Detect which cell encompasses the target text, then output its (x, y) center coordinate. 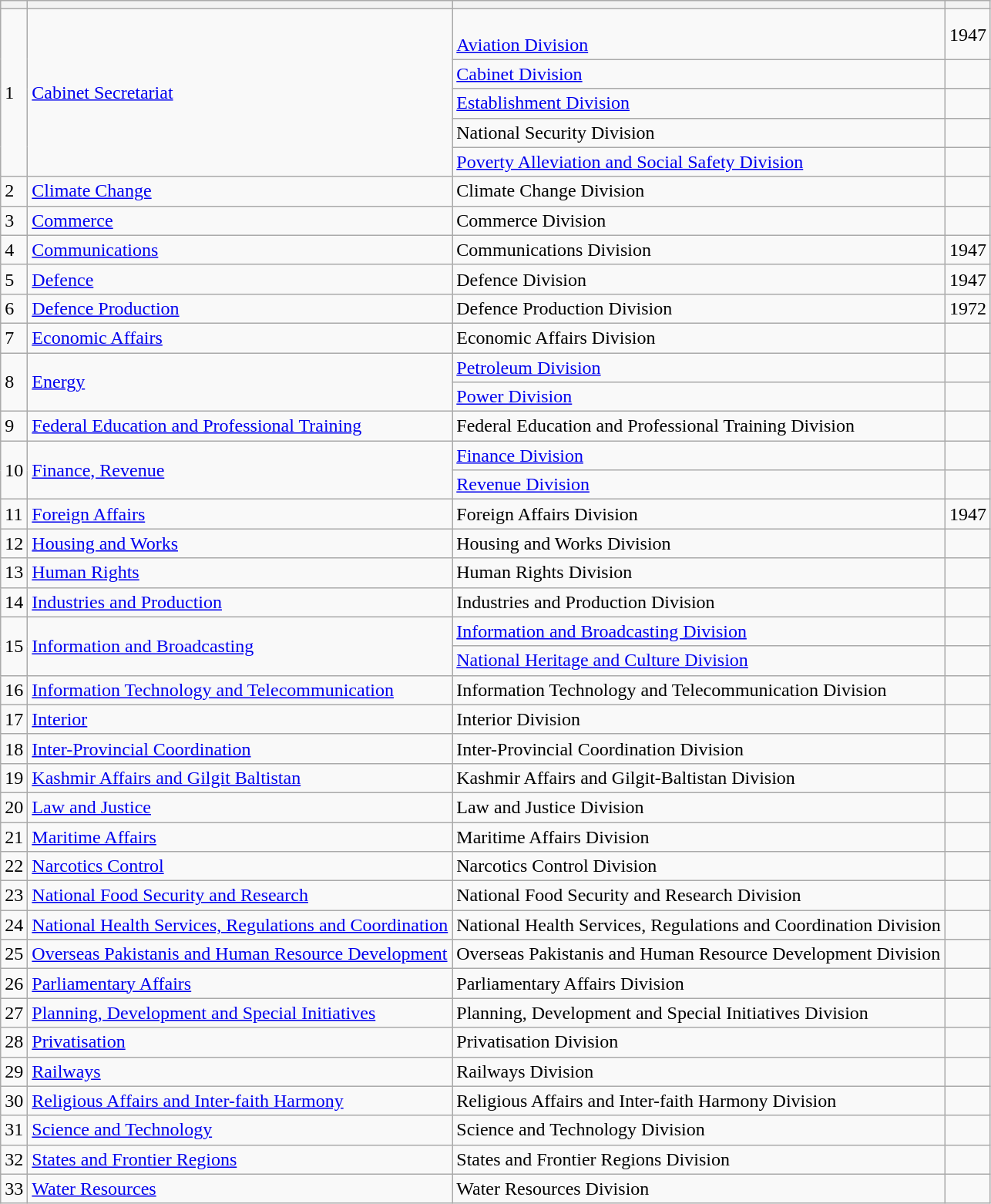
Aviation Division (699, 34)
Poverty Alleviation and Social Safety Division (699, 162)
Defence (240, 279)
Inter-Provincial Coordination Division (699, 748)
20 (14, 807)
6 (14, 308)
Federal Education and Professional Training Division (699, 426)
3 (14, 220)
17 (14, 719)
Economic Affairs Division (699, 338)
National Heritage and Culture Division (699, 661)
26 (14, 984)
7 (14, 338)
Information Technology and Telecommunication Division (699, 690)
19 (14, 778)
Science and Technology (240, 1130)
1972 (968, 308)
Maritime Affairs Division (699, 836)
1 (14, 92)
Revenue Division (699, 485)
Science and Technology Division (699, 1130)
Federal Education and Professional Training (240, 426)
Information Technology and Telecommunication (240, 690)
Foreign Affairs Division (699, 514)
8 (14, 382)
18 (14, 748)
Industries and Production Division (699, 602)
22 (14, 866)
States and Frontier Regions (240, 1159)
Commerce (240, 220)
Water Resources Division (699, 1189)
Overseas Pakistanis and Human Resource Development (240, 954)
25 (14, 954)
Narcotics Control (240, 866)
Privatisation (240, 1042)
30 (14, 1101)
Religious Affairs and Inter-faith Harmony (240, 1101)
14 (14, 602)
Communications (240, 250)
National Health Services, Regulations and Coordination (240, 925)
Religious Affairs and Inter-faith Harmony Division (699, 1101)
Power Division (699, 397)
Energy (240, 382)
Foreign Affairs (240, 514)
Industries and Production (240, 602)
Human Rights Division (699, 573)
9 (14, 426)
Commerce Division (699, 220)
4 (14, 250)
16 (14, 690)
Railways Division (699, 1071)
23 (14, 896)
Kashmir Affairs and Gilgit Baltistan (240, 778)
Housing and Works (240, 543)
Finance Division (699, 456)
Law and Justice Division (699, 807)
National Health Services, Regulations and Coordination Division (699, 925)
Finance, Revenue (240, 470)
21 (14, 836)
Parliamentary Affairs Division (699, 984)
Kashmir Affairs and Gilgit-Baltistan Division (699, 778)
Cabinet Division (699, 74)
Housing and Works Division (699, 543)
Economic Affairs (240, 338)
32 (14, 1159)
Interior Division (699, 719)
Privatisation Division (699, 1042)
33 (14, 1189)
10 (14, 470)
11 (14, 514)
Climate Change (240, 191)
13 (14, 573)
Information and Broadcasting Division (699, 631)
Overseas Pakistanis and Human Resource Development Division (699, 954)
15 (14, 646)
Information and Broadcasting (240, 646)
National Food Security and Research (240, 896)
National Food Security and Research Division (699, 896)
Narcotics Control Division (699, 866)
Parliamentary Affairs (240, 984)
2 (14, 191)
Communications Division (699, 250)
Cabinet Secretariat (240, 92)
Water Resources (240, 1189)
Inter-Provincial Coordination (240, 748)
Human Rights (240, 573)
12 (14, 543)
Climate Change Division (699, 191)
Planning, Development and Special Initiatives (240, 1013)
Interior (240, 719)
Defence Production Division (699, 308)
27 (14, 1013)
29 (14, 1071)
Petroleum Division (699, 368)
National Security Division (699, 133)
Planning, Development and Special Initiatives Division (699, 1013)
24 (14, 925)
Railways (240, 1071)
5 (14, 279)
28 (14, 1042)
Law and Justice (240, 807)
Defence Production (240, 308)
31 (14, 1130)
Establishment Division (699, 103)
States and Frontier Regions Division (699, 1159)
Maritime Affairs (240, 836)
Defence Division (699, 279)
